Detect which cell encompasses the target text, then output its [x, y] center coordinate. 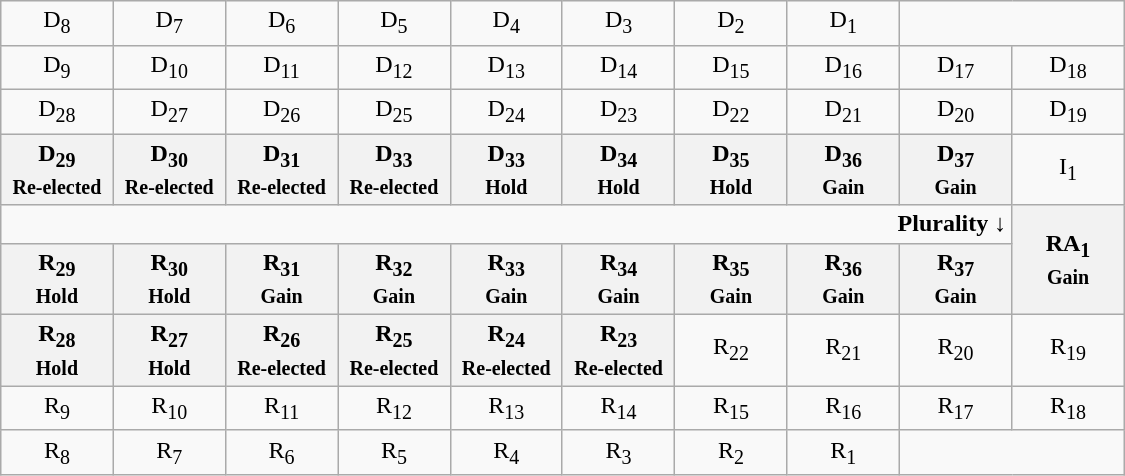
D28 [57, 111]
D27 [169, 111]
R32Gain [394, 278]
R34Gain [618, 278]
R37Gain [955, 278]
R21 [843, 350]
D24 [506, 111]
D16 [843, 67]
R5 [394, 452]
D26 [281, 111]
R19 [1068, 350]
R14 [618, 408]
D30Re-elected [169, 170]
D12 [394, 67]
R9 [57, 408]
D17 [955, 67]
D33Re-elected [394, 170]
R20 [955, 350]
D4 [506, 23]
I1 [1068, 170]
D15 [731, 67]
R13 [506, 408]
D18 [1068, 67]
D36Gain [843, 170]
R1 [843, 452]
R12 [394, 408]
D8 [57, 23]
R25Re-elected [394, 350]
D33Hold [506, 170]
D1 [843, 23]
R4 [506, 452]
D21 [843, 111]
RA1Gain [1068, 260]
R15 [731, 408]
D5 [394, 23]
D2 [731, 23]
R10 [169, 408]
Plurality ↓ [506, 224]
R3 [618, 452]
D7 [169, 23]
R26Re-elected [281, 350]
D25 [394, 111]
D20 [955, 111]
D19 [1068, 111]
R17 [955, 408]
D34Hold [618, 170]
D13 [506, 67]
R2 [731, 452]
D23 [618, 111]
R31Gain [281, 278]
R23Re-elected [618, 350]
R7 [169, 452]
R16 [843, 408]
R30Hold [169, 278]
R28Hold [57, 350]
D35Hold [731, 170]
D6 [281, 23]
R8 [57, 452]
R33Gain [506, 278]
R27Hold [169, 350]
D11 [281, 67]
R35Gain [731, 278]
R36Gain [843, 278]
R18 [1068, 408]
R6 [281, 452]
D10 [169, 67]
R11 [281, 408]
D22 [731, 111]
R29Hold [57, 278]
D29Re-elected [57, 170]
D37Gain [955, 170]
R24Re-elected [506, 350]
D9 [57, 67]
D14 [618, 67]
D31Re-elected [281, 170]
R22 [731, 350]
D3 [618, 23]
